Detect which cell encompasses the target text, then output its (x, y) center coordinate. 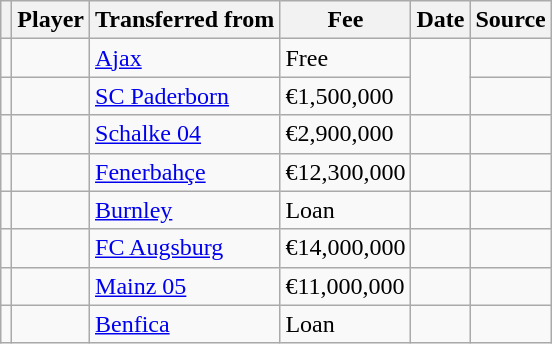
€2,900,000 (346, 134)
Player (51, 20)
Transferred from (185, 20)
Date (440, 20)
Fenerbahçe (185, 172)
FC Augsburg (185, 248)
€11,000,000 (346, 286)
Source (510, 20)
Ajax (185, 58)
€1,500,000 (346, 96)
Mainz 05 (185, 286)
€14,000,000 (346, 248)
€12,300,000 (346, 172)
Benfica (185, 324)
Schalke 04 (185, 134)
SC Paderborn (185, 96)
Fee (346, 20)
Burnley (185, 210)
Free (346, 58)
